Identify which cell holds the provided text, then report its [X, Y] central coordinate. 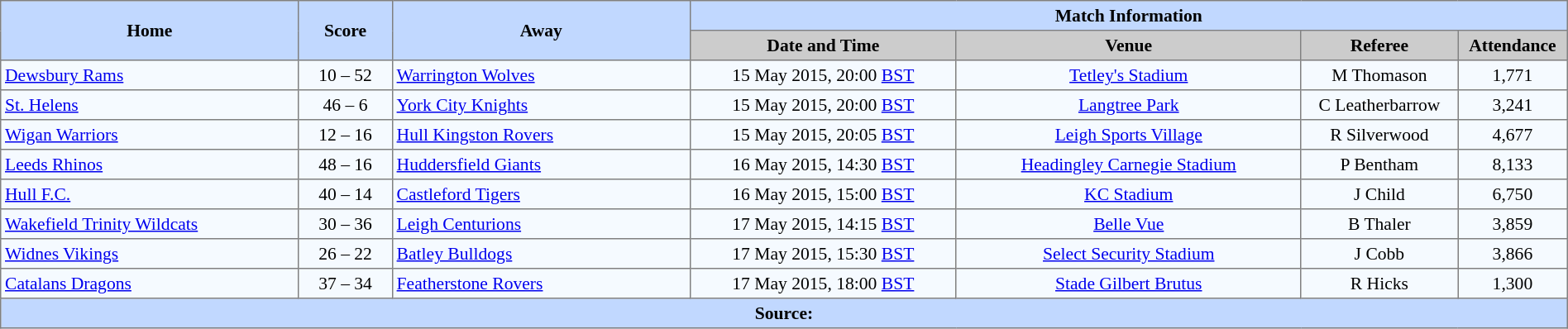
17 May 2015, 14:15 BST [823, 224]
Wakefield Trinity Wildcats [150, 224]
Select Security Stadium [1128, 254]
B Thaler [1379, 224]
10 – 52 [346, 75]
Score [346, 31]
J Cobb [1379, 254]
Away [541, 31]
Catalans Dragons [150, 284]
R Silverwood [1379, 135]
3,241 [1513, 105]
Leigh Centurions [541, 224]
Match Information [1128, 16]
Warrington Wolves [541, 75]
Venue [1128, 45]
12 – 16 [346, 135]
16 May 2015, 14:30 BST [823, 164]
St. Helens [150, 105]
R Hicks [1379, 284]
M Thomason [1379, 75]
C Leatherbarrow [1379, 105]
Leeds Rhinos [150, 164]
17 May 2015, 18:00 BST [823, 284]
3,859 [1513, 224]
Featherstone Rovers [541, 284]
37 – 34 [346, 284]
Tetley's Stadium [1128, 75]
Date and Time [823, 45]
York City Knights [541, 105]
Castleford Tigers [541, 194]
Hull Kingston Rovers [541, 135]
Source: [784, 313]
Attendance [1513, 45]
30 – 36 [346, 224]
46 – 6 [346, 105]
Headingley Carnegie Stadium [1128, 164]
3,866 [1513, 254]
J Child [1379, 194]
Leigh Sports Village [1128, 135]
Huddersfield Giants [541, 164]
Widnes Vikings [150, 254]
KC Stadium [1128, 194]
16 May 2015, 15:00 BST [823, 194]
40 – 14 [346, 194]
1,771 [1513, 75]
Home [150, 31]
8,133 [1513, 164]
4,677 [1513, 135]
Hull F.C. [150, 194]
Batley Bulldogs [541, 254]
17 May 2015, 15:30 BST [823, 254]
15 May 2015, 20:05 BST [823, 135]
26 – 22 [346, 254]
Referee [1379, 45]
1,300 [1513, 284]
6,750 [1513, 194]
Wigan Warriors [150, 135]
Dewsbury Rams [150, 75]
Langtree Park [1128, 105]
48 – 16 [346, 164]
Stade Gilbert Brutus [1128, 284]
Belle Vue [1128, 224]
P Bentham [1379, 164]
